Scan for the cell matching the given text and deliver its (x, y) coordinate at center. 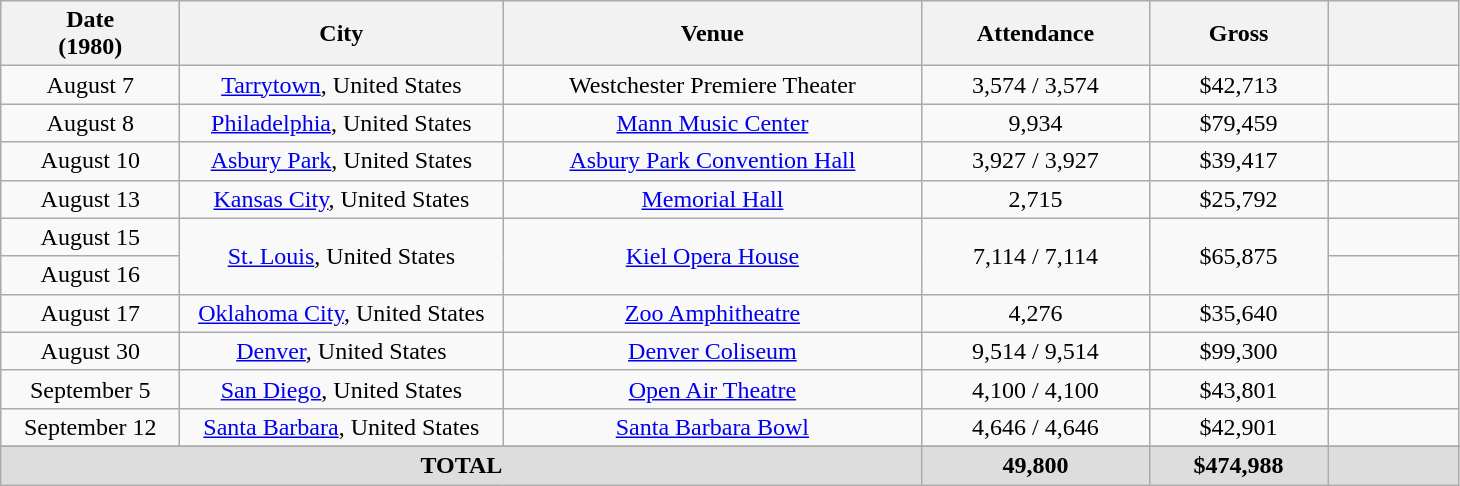
August 8 (90, 123)
Kiel Opera House (712, 256)
$43,801 (1238, 389)
Asbury Park, United States (342, 161)
3,927 / 3,927 (1036, 161)
St. Louis, United States (342, 256)
Kansas City, United States (342, 199)
$25,792 (1238, 199)
Oklahoma City, United States (342, 313)
August 10 (90, 161)
3,574 / 3,574 (1036, 85)
August 7 (90, 85)
Memorial Hall (712, 199)
4,100 / 4,100 (1036, 389)
$474,988 (1238, 465)
$79,459 (1238, 123)
Westchester Premiere Theater (712, 85)
Tarrytown, United States (342, 85)
Santa Barbara Bowl (712, 427)
Attendance (1036, 34)
$42,901 (1238, 427)
9,934 (1036, 123)
Date(1980) (90, 34)
Denver, United States (342, 351)
TOTAL (462, 465)
$42,713 (1238, 85)
September 12 (90, 427)
Denver Coliseum (712, 351)
7,114 / 7,114 (1036, 256)
Santa Barbara, United States (342, 427)
4,646 / 4,646 (1036, 427)
2,715 (1036, 199)
August 13 (90, 199)
$99,300 (1238, 351)
$35,640 (1238, 313)
Mann Music Center (712, 123)
September 5 (90, 389)
$39,417 (1238, 161)
Gross (1238, 34)
Venue (712, 34)
August 15 (90, 237)
Open Air Theatre (712, 389)
August 30 (90, 351)
August 17 (90, 313)
San Diego, United States (342, 389)
City (342, 34)
August 16 (90, 275)
9,514 / 9,514 (1036, 351)
Philadelphia, United States (342, 123)
49,800 (1036, 465)
4,276 (1036, 313)
Asbury Park Convention Hall (712, 161)
Zoo Amphitheatre (712, 313)
$65,875 (1238, 256)
